Detect which cell encompasses the target text, then output its [X, Y] center coordinate. 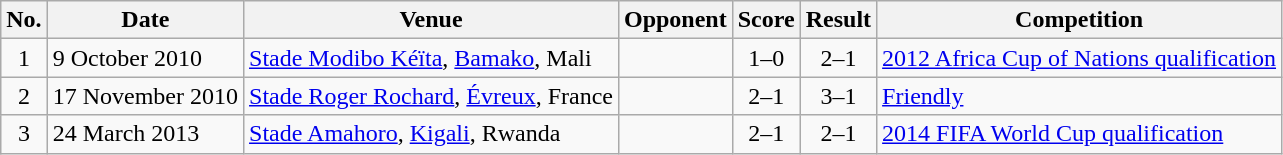
2 [24, 96]
3 [24, 134]
No. [24, 20]
2012 Africa Cup of Nations qualification [1080, 58]
Date [145, 20]
1–0 [766, 58]
Venue [432, 20]
17 November 2010 [145, 96]
Opponent [675, 20]
2014 FIFA World Cup qualification [1080, 134]
1 [24, 58]
Competition [1080, 20]
Stade Modibo Kéïta, Bamako, Mali [432, 58]
Result [838, 20]
3–1 [838, 96]
Stade Amahoro, Kigali, Rwanda [432, 134]
9 October 2010 [145, 58]
Friendly [1080, 96]
Score [766, 20]
Stade Roger Rochard, Évreux, France [432, 96]
24 March 2013 [145, 134]
